Output the [x, y] coordinate of the center of the cell containing the given text.  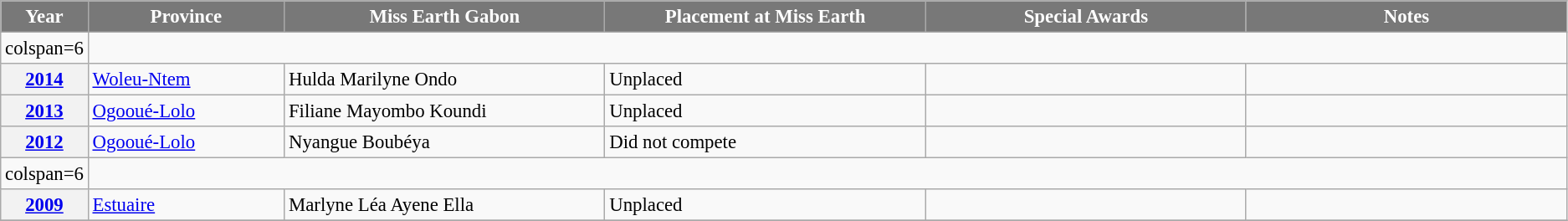
Filiane Mayombo Koundi [445, 111]
Year [44, 17]
Province [186, 17]
2013 [44, 111]
Hulda Marilyne Ondo [445, 80]
Nyangue Boubéya [445, 142]
2009 [44, 205]
2014 [44, 80]
Special Awards [1086, 17]
Placement at Miss Earth [765, 17]
Marlyne Léa Ayene Ella [445, 205]
2012 [44, 142]
Did not compete [765, 142]
Estuaire [186, 205]
Miss Earth Gabon [445, 17]
Woleu-Ntem [186, 80]
Notes [1406, 17]
